Locate the cell with the specified text and output its [x, y] center coordinate. 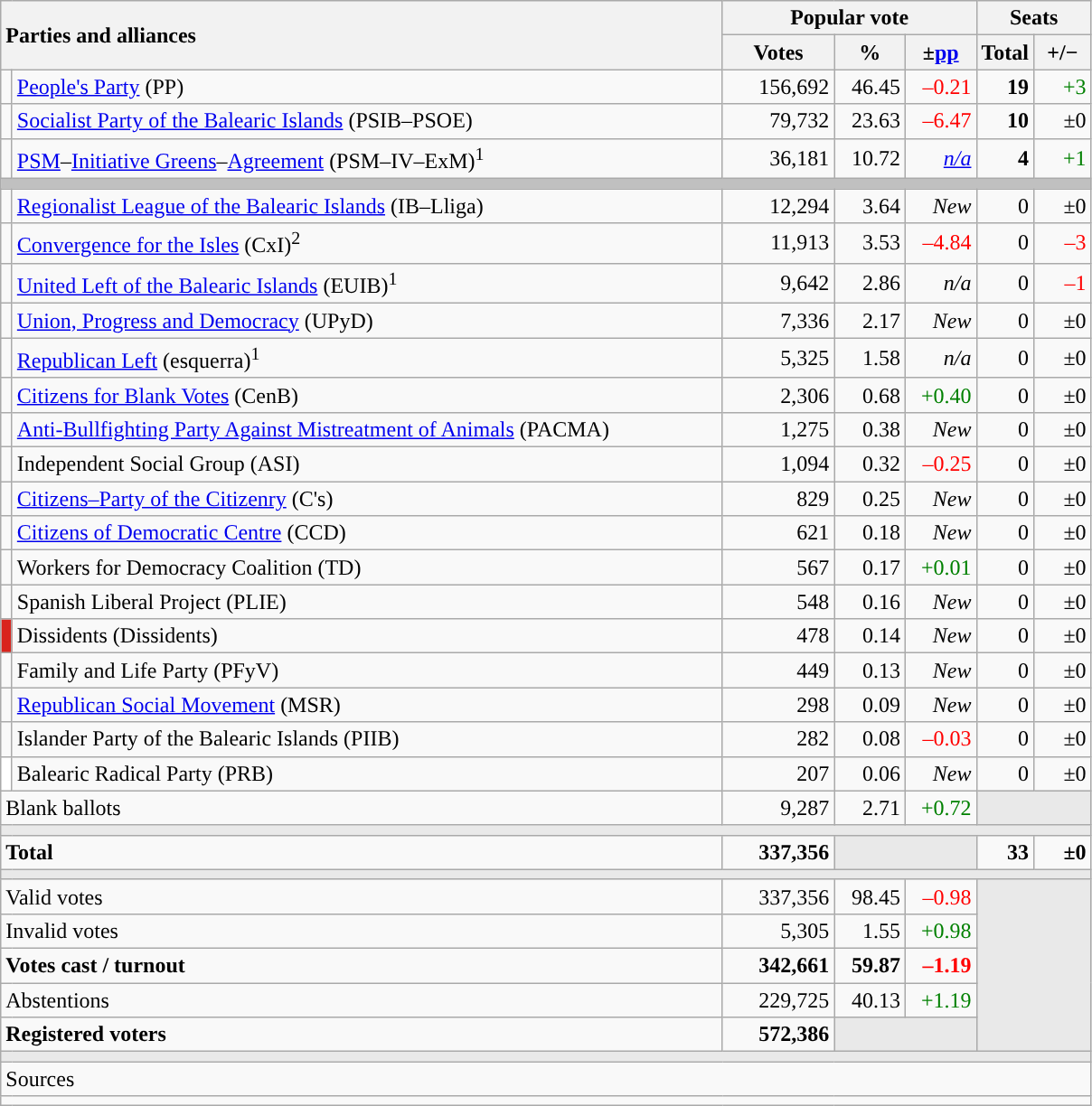
829 [778, 499]
567 [778, 567]
+1.19 [940, 1000]
Citizens of Democratic Centre (CCD) [367, 533]
% [870, 52]
0.25 [870, 499]
+0.98 [940, 931]
572,386 [778, 1035]
–0.25 [940, 464]
Popular vote [850, 18]
0.18 [870, 533]
Convergence for the Isles (CxI)2 [367, 244]
156,692 [778, 87]
–1 [1063, 284]
+1 [1063, 159]
Citizens–Party of the Citizenry (C's) [367, 499]
+0.72 [940, 808]
12,294 [778, 206]
19 [1005, 87]
Sources [546, 1079]
Family and Life Party (PFyV) [367, 670]
Valid votes [362, 896]
10 [1005, 121]
Workers for Democracy Coalition (TD) [367, 567]
+0.01 [940, 567]
9,642 [778, 284]
0.13 [870, 670]
Seats [1034, 18]
Islander Party of the Balearic Islands (PIIB) [367, 739]
–3 [1063, 244]
229,725 [778, 1000]
Republican Left (esquerra)1 [367, 358]
59.87 [870, 966]
0.09 [870, 705]
0.17 [870, 567]
207 [778, 773]
0.16 [870, 602]
36,181 [778, 159]
7,336 [778, 321]
Spanish Liberal Project (PLIE) [367, 602]
–0.98 [940, 896]
11,913 [778, 244]
40.13 [870, 1000]
4 [1005, 159]
0.14 [870, 636]
449 [778, 670]
±pp [940, 52]
Republican Social Movement (MSR) [367, 705]
–1.19 [940, 966]
Parties and alliances [362, 35]
Citizens for Blank Votes (CenB) [367, 395]
–0.03 [940, 739]
PSM–Initiative Greens–Agreement (PSM–IV–ExM)1 [367, 159]
23.63 [870, 121]
–6.47 [940, 121]
Invalid votes [362, 931]
Votes cast / turnout [362, 966]
Socialist Party of the Balearic Islands (PSIB–PSOE) [367, 121]
0.68 [870, 395]
548 [778, 602]
2.71 [870, 808]
46.45 [870, 87]
1,275 [778, 429]
5,305 [778, 931]
0.32 [870, 464]
+3 [1063, 87]
1.55 [870, 931]
98.45 [870, 896]
+0.40 [940, 395]
Abstentions [362, 1000]
Independent Social Group (ASI) [367, 464]
5,325 [778, 358]
Union, Progress and Democracy (UPyD) [367, 321]
–0.21 [940, 87]
10.72 [870, 159]
1,094 [778, 464]
621 [778, 533]
0.08 [870, 739]
Regionalist League of the Balearic Islands (IB–Lliga) [367, 206]
2,306 [778, 395]
33 [1005, 852]
Dissidents (Dissidents) [367, 636]
3.53 [870, 244]
Balearic Radical Party (PRB) [367, 773]
+/− [1063, 52]
478 [778, 636]
United Left of the Balearic Islands (EUIB)1 [367, 284]
–4.84 [940, 244]
2.17 [870, 321]
Registered voters [362, 1035]
79,732 [778, 121]
People's Party (PP) [367, 87]
298 [778, 705]
282 [778, 739]
Votes [778, 52]
0.06 [870, 773]
Blank ballots [362, 808]
Anti-Bullfighting Party Against Mistreatment of Animals (PACMA) [367, 429]
0.38 [870, 429]
342,661 [778, 966]
2.86 [870, 284]
1.58 [870, 358]
3.64 [870, 206]
9,287 [778, 808]
